Locate the cell with the specified text and output its (x, y) center coordinate. 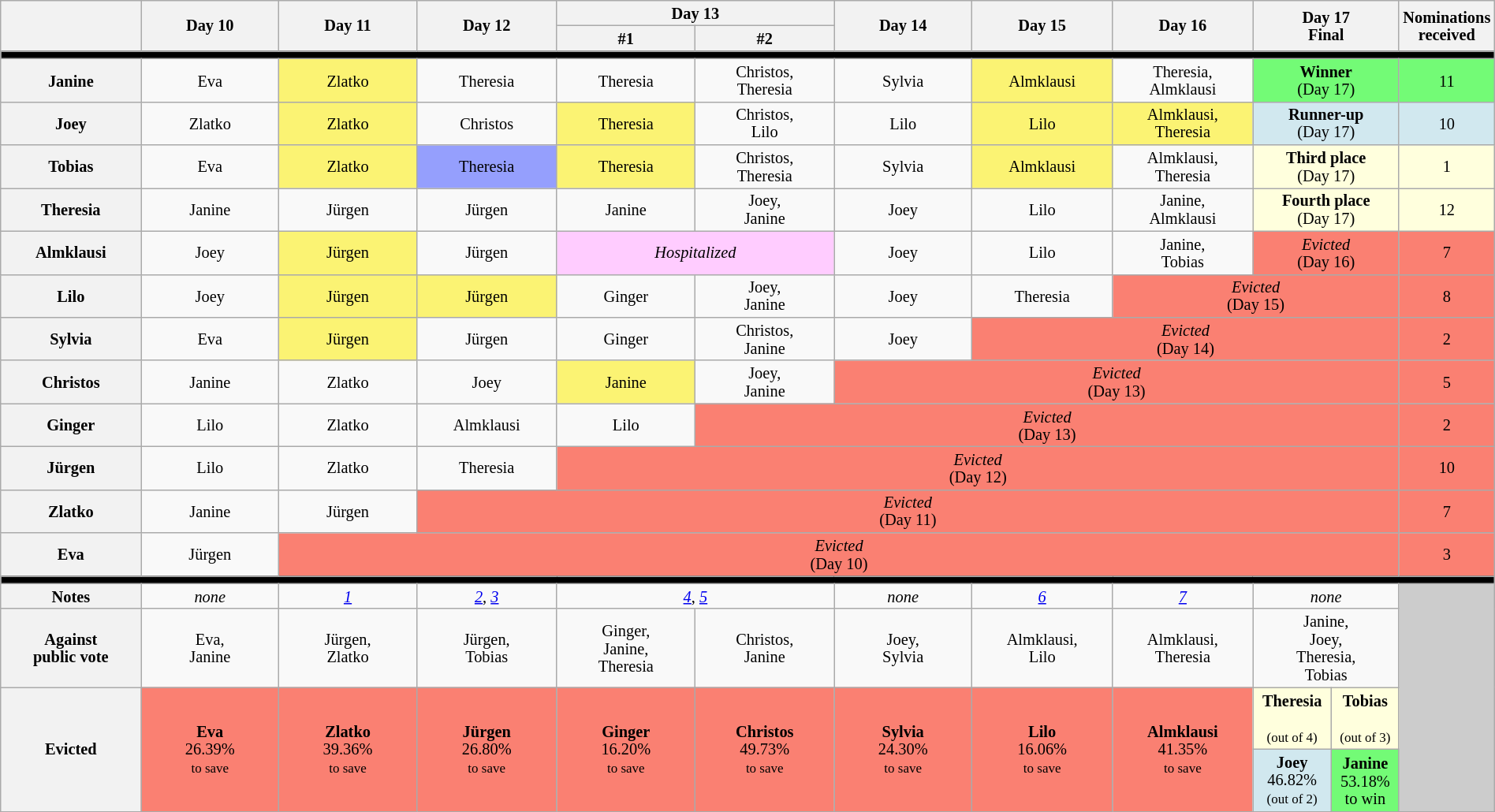
Sylvia24.30%to save (904, 749)
4, 5 (695, 596)
Eva,Janine (210, 648)
Evicted(Day 10) (839, 555)
Joey,Sylvia (904, 648)
Theresia,Almklausi (1183, 80)
Day 13 (695, 13)
Notes (71, 596)
Evicted(Day 15) (1256, 296)
5 (1446, 382)
Tobias(out of 3) (1365, 719)
Almklausi41.35%to save (1183, 749)
2, 3 (487, 596)
Evicted(Day 14) (1186, 339)
Evicted (71, 749)
#2 (765, 38)
Eva26.39%to save (210, 749)
Christos49.73%to save (765, 749)
Nominationsreceived (1446, 25)
3 (1446, 555)
Evicted(Day 11) (908, 511)
Janine,Joey,Theresia,Tobias (1326, 648)
Lilo16.06%to save (1042, 749)
Third place(Day 17) (1326, 167)
6 (1042, 596)
Day 14 (904, 25)
Ginger16.20%to save (626, 749)
Day 12 (487, 25)
Evicted(Day 12) (978, 468)
Joey46.82%(out of 2) (1292, 780)
Evicted(Day 16) (1326, 252)
Day 10 (210, 25)
Winner(Day 17) (1326, 80)
Janine53.18%to win (1365, 780)
Zlatko39.36%to save (349, 749)
Ginger,Janine,Theresia (626, 648)
Jürgen,Zlatko (349, 648)
Runner-up(Day 17) (1326, 123)
Day 15 (1042, 25)
Tobias (71, 167)
Fourth place(Day 17) (1326, 210)
Day 11 (349, 25)
Christos,Lilo (765, 123)
8 (1446, 296)
Janine,Almklausi (1183, 210)
11 (1446, 80)
Janine,Tobias (1183, 252)
Jürgen,Tobias (487, 648)
Hospitalized (695, 252)
Againstpublic vote (71, 648)
#1 (626, 38)
Day 17Final (1326, 25)
Theresia(out of 4) (1292, 719)
Jürgen26.80%to save (487, 749)
Day 16 (1183, 25)
12 (1446, 210)
Almklausi,Lilo (1042, 648)
